Provide the (X, Y) coordinate of the cell's center where the given text is located.  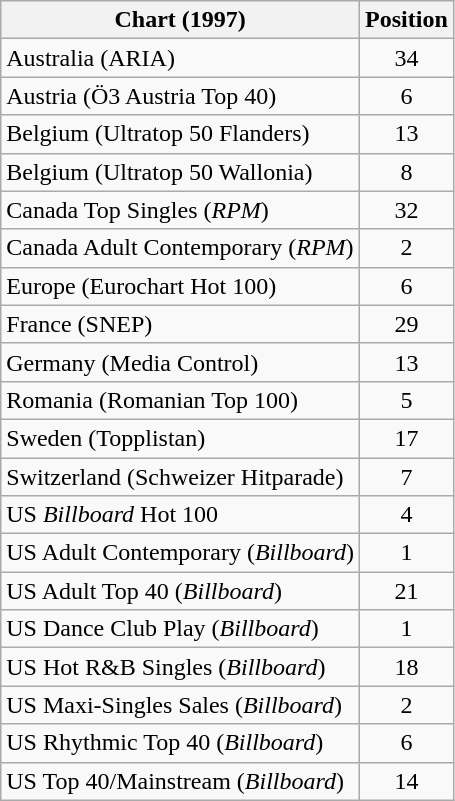
Belgium (Ultratop 50 Wallonia) (180, 172)
US Adult Top 40 (Billboard) (180, 591)
US Top 40/Mainstream (Billboard) (180, 781)
29 (407, 324)
US Billboard Hot 100 (180, 515)
Germany (Media Control) (180, 362)
France (SNEP) (180, 324)
Romania (Romanian Top 100) (180, 400)
5 (407, 400)
4 (407, 515)
Canada Top Singles (RPM) (180, 210)
US Dance Club Play (Billboard) (180, 629)
Europe (Eurochart Hot 100) (180, 286)
Australia (ARIA) (180, 58)
Austria (Ö3 Austria Top 40) (180, 96)
US Maxi-Singles Sales (Billboard) (180, 705)
18 (407, 667)
Position (407, 20)
32 (407, 210)
Belgium (Ultratop 50 Flanders) (180, 134)
17 (407, 438)
Canada Adult Contemporary (RPM) (180, 248)
Switzerland (Schweizer Hitparade) (180, 477)
34 (407, 58)
Chart (1997) (180, 20)
7 (407, 477)
US Adult Contemporary (Billboard) (180, 553)
14 (407, 781)
US Hot R&B Singles (Billboard) (180, 667)
US Rhythmic Top 40 (Billboard) (180, 743)
21 (407, 591)
Sweden (Topplistan) (180, 438)
8 (407, 172)
